Identify which cell holds the provided text, then report its [X, Y] central coordinate. 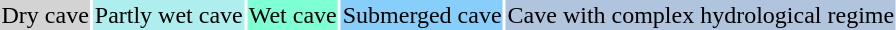
Dry cave [45, 15]
Wet cave [292, 15]
Partly wet cave [168, 15]
Submerged cave [422, 15]
Cave with complex hydrological regime [701, 15]
